Return [X, Y] of the center of cell containing provided text 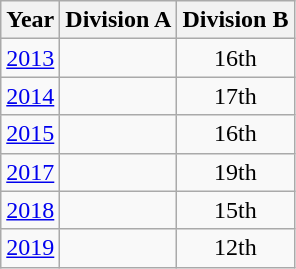
19th [236, 172]
2018 [30, 210]
15th [236, 210]
Division A [118, 20]
2015 [30, 134]
12th [236, 248]
2017 [30, 172]
2013 [30, 58]
17th [236, 96]
2019 [30, 248]
Division B [236, 20]
Year [30, 20]
2014 [30, 96]
